Scan for the cell matching the given text and deliver its (X, Y) coordinate at center. 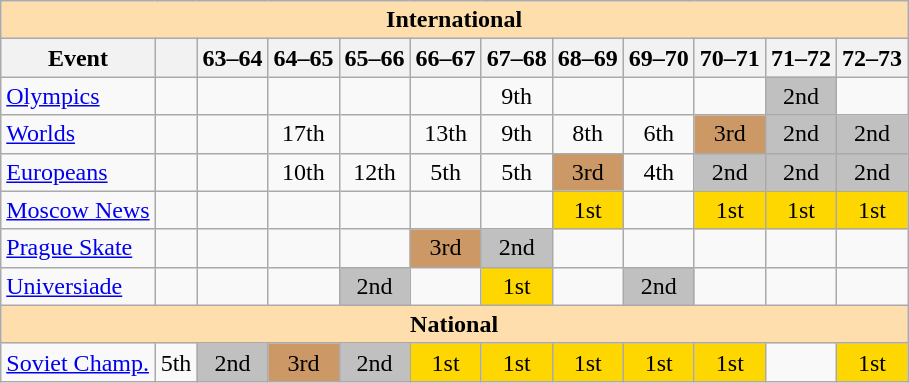
Worlds (78, 134)
68–69 (588, 58)
6th (658, 134)
Europeans (78, 172)
12th (374, 172)
69–70 (658, 58)
Event (78, 58)
63–64 (232, 58)
71–72 (800, 58)
Moscow News (78, 210)
65–66 (374, 58)
66–67 (446, 58)
17th (304, 134)
Soviet Champ. (78, 362)
Olympics (78, 96)
10th (304, 172)
8th (588, 134)
72–73 (872, 58)
67–68 (516, 58)
International (454, 20)
4th (658, 172)
Universiade (78, 286)
70–71 (730, 58)
Prague Skate (78, 248)
13th (446, 134)
National (454, 324)
64–65 (304, 58)
